Identify which cell holds the provided text, then report its [X, Y] central coordinate. 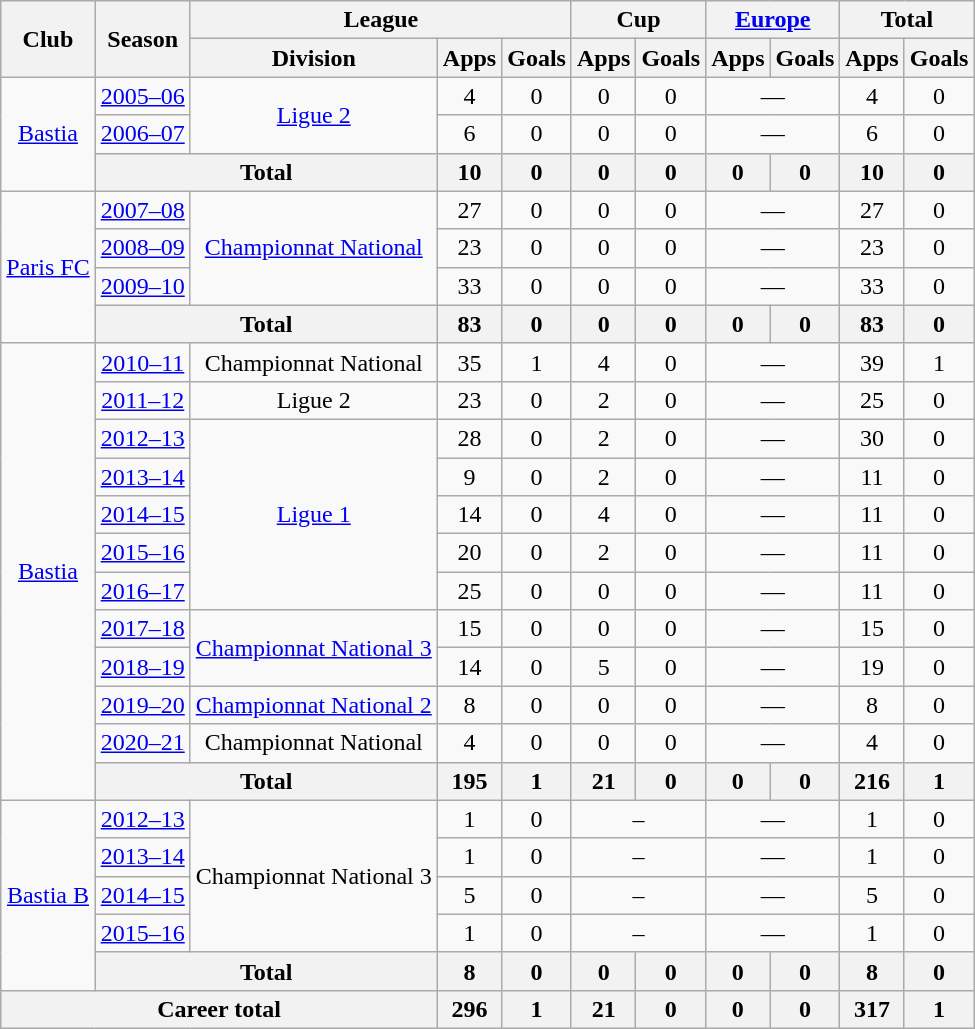
35 [469, 362]
2007–08 [142, 210]
2010–11 [142, 362]
39 [872, 362]
28 [469, 438]
Cup [638, 20]
2017–18 [142, 629]
2006–07 [142, 134]
9 [469, 477]
2016–17 [142, 591]
Europe [773, 20]
19 [872, 667]
Club [48, 39]
2018–19 [142, 667]
2011–12 [142, 400]
20 [469, 553]
Bastia B [48, 895]
Ligue 1 [314, 514]
League [380, 20]
Season [142, 39]
195 [469, 781]
Career total [220, 1009]
2005–06 [142, 96]
2019–20 [142, 705]
2009–10 [142, 286]
30 [872, 438]
Division [314, 58]
216 [872, 781]
2008–09 [142, 248]
317 [872, 1009]
Championnat National 2 [314, 705]
296 [469, 1009]
2020–21 [142, 743]
Paris FC [48, 267]
